Capture the cell that displays the provided text and extract its (X, Y) central coordinate. 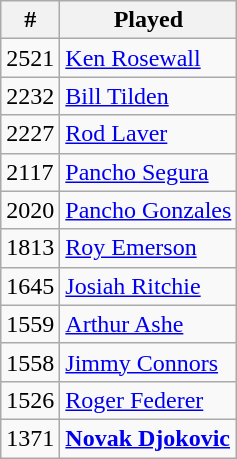
2521 (30, 58)
1813 (30, 248)
Arthur Ashe (148, 324)
1645 (30, 286)
Novak Djokovic (148, 438)
2020 (30, 210)
Roger Federer (148, 400)
Ken Rosewall (148, 58)
2117 (30, 172)
Roy Emerson (148, 248)
2232 (30, 96)
1371 (30, 438)
1558 (30, 362)
Bill Tilden (148, 96)
1526 (30, 400)
Pancho Gonzales (148, 210)
Jimmy Connors (148, 362)
Josiah Ritchie (148, 286)
1559 (30, 324)
Rod Laver (148, 134)
Pancho Segura (148, 172)
# (30, 20)
Played (148, 20)
2227 (30, 134)
